Determine the (x, y) coordinate at the center of the cell enclosing the given text.  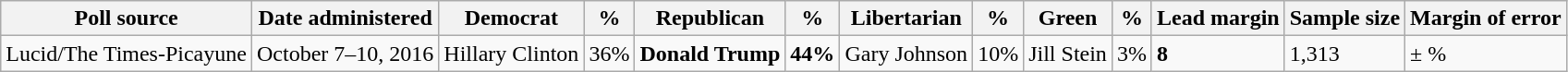
Republican (710, 18)
1,313 (1344, 54)
Lucid/The Times-Picayune (127, 54)
Libertarian (906, 18)
October 7–10, 2016 (345, 54)
44% (813, 54)
± % (1486, 54)
Lead margin (1218, 18)
Margin of error (1486, 18)
Donald Trump (710, 54)
Poll source (127, 18)
8 (1218, 54)
10% (998, 54)
Green (1068, 18)
3% (1131, 54)
Gary Johnson (906, 54)
Jill Stein (1068, 54)
Sample size (1344, 18)
36% (610, 54)
Date administered (345, 18)
Democrat (512, 18)
Hillary Clinton (512, 54)
